Scan for the cell matching the given text and deliver its [x, y] coordinate at center. 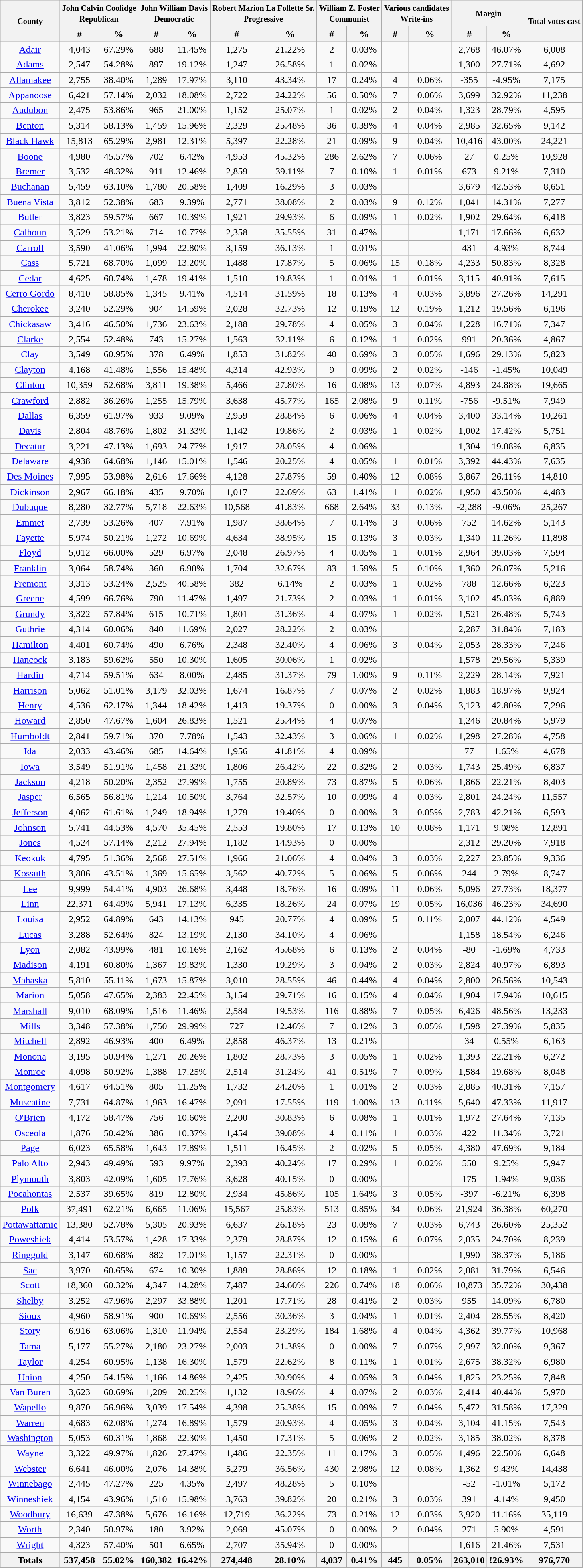
2,859 [237, 171]
6,272 [554, 1056]
1,743 [469, 767]
Franklin [30, 568]
0.87% [364, 782]
286 [332, 156]
21.38% [290, 1346]
Wayne [30, 1453]
2,514 [237, 1072]
45.07% [290, 1530]
674 [156, 1270]
1,497 [237, 599]
2,934 [237, 1194]
19.40% [290, 812]
68.09% [119, 1011]
1,458 [156, 767]
Linn [30, 904]
5,053 [79, 1438]
10,543 [554, 980]
4,218 [79, 782]
274,448 [237, 1560]
5,314 [79, 125]
15.98% [192, 1499]
14.93% [290, 843]
1,987 [237, 522]
1,736 [156, 324]
882 [156, 1255]
3,039 [156, 1407]
18.54% [507, 935]
20.84% [507, 721]
3,392 [469, 461]
382 [237, 583]
1,904 [469, 995]
29.20% [507, 843]
5,751 [554, 431]
6,641 [79, 1469]
2,048 [237, 553]
7,135 [554, 1117]
53.26% [119, 522]
10,873 [469, 1285]
1,212 [469, 309]
3,179 [156, 690]
4,795 [79, 858]
0.17% [364, 1453]
47.38% [119, 1514]
18.97% [507, 690]
5,305 [156, 1224]
3,763 [237, 1499]
6,780 [554, 1301]
Scott [30, 1285]
29.64% [507, 217]
O'Brien [30, 1117]
26.56% [507, 980]
Cherokee [30, 309]
20.77% [290, 919]
-2,288 [469, 507]
Harrison [30, 690]
Muscatine [30, 1102]
5,096 [469, 888]
5,974 [79, 538]
59.51% [119, 675]
46 [332, 980]
39.82% [290, 1499]
63.06% [119, 1331]
Audubon [30, 110]
Poweshiek [30, 1240]
17.87% [290, 263]
6,246 [554, 935]
407 [156, 522]
4,953 [237, 156]
5,835 [554, 1026]
19.29% [290, 965]
13.20% [192, 263]
2,675 [469, 1362]
18.96% [290, 1392]
15.48% [192, 370]
17.25% [192, 1072]
32.92% [507, 95]
10.39% [192, 217]
31.36% [290, 614]
42.21% [507, 812]
2,091 [237, 1102]
3,803 [79, 1178]
3,679 [469, 186]
19 [395, 904]
Decatur [30, 446]
2,076 [156, 1469]
40.15% [290, 1178]
1,616 [469, 1545]
26.60% [507, 1224]
Humboldt [30, 736]
4,380 [469, 1148]
4,483 [554, 492]
9.08% [507, 827]
46.07% [507, 49]
2,188 [237, 324]
0.24% [364, 80]
2,352 [156, 782]
360 [156, 568]
7.91% [192, 522]
64.49% [119, 904]
11.25% [192, 1087]
Palo Alto [30, 1163]
45.32% [290, 156]
31.58% [507, 1407]
615 [156, 614]
9.97% [192, 1163]
2,414 [469, 1392]
23.27% [192, 1346]
17.54% [192, 1407]
19.41% [192, 278]
840 [156, 629]
Jones [30, 843]
1,017 [237, 492]
43.51% [119, 873]
1,272 [156, 538]
5,177 [79, 1346]
40.91% [507, 278]
56.81% [119, 797]
5,743 [554, 614]
529 [156, 553]
1,228 [469, 324]
9,999 [79, 888]
4,570 [156, 827]
27.51% [192, 858]
7,277 [554, 202]
52.64% [119, 935]
15.27% [192, 339]
41.15% [507, 1423]
25,352 [554, 1224]
7,175 [554, 80]
32.73% [290, 309]
4,938 [79, 461]
Plymouth [30, 1178]
1,002 [469, 431]
Monroe [30, 1072]
31.24% [290, 1072]
4,678 [554, 751]
32.11% [290, 339]
21.22% [290, 49]
65.58% [119, 1148]
1,704 [237, 568]
2,212 [156, 843]
3,590 [79, 248]
1,902 [469, 217]
6,008 [554, 49]
18,360 [79, 1285]
2,475 [79, 110]
165 [332, 400]
5,947 [554, 1163]
Clay [30, 354]
1,478 [156, 278]
9,924 [554, 690]
17.76% [192, 1178]
3,064 [79, 568]
714 [156, 233]
7,635 [554, 461]
1,486 [237, 1453]
5,186 [554, 1255]
391 [469, 1499]
1,344 [156, 706]
9.09% [192, 415]
-6.21% [507, 1194]
9.41% [192, 293]
3,812 [79, 202]
Webster [30, 1469]
64.87% [119, 1102]
3,764 [237, 797]
33 [395, 507]
2,383 [156, 995]
7,949 [554, 400]
1.68% [364, 1331]
31.33% [192, 431]
2,003 [237, 1346]
28 [332, 1301]
11.46% [192, 1011]
-1.45% [507, 370]
2,007 [469, 919]
41.06% [119, 248]
Various candidatesWrite-ins [416, 14]
32.43% [290, 736]
51.36% [119, 858]
37,491 [79, 1209]
2,952 [79, 919]
13,380 [79, 1224]
2,329 [237, 125]
6,916 [79, 1331]
0.29% [364, 1163]
43.46% [119, 751]
8,328 [554, 263]
1,279 [237, 812]
35.94% [290, 1545]
9,010 [79, 1011]
4,733 [554, 950]
-146 [469, 370]
0.74% [364, 1285]
1,866 [469, 782]
43.99% [119, 950]
30.83% [290, 1117]
28.14% [507, 675]
53.86% [119, 110]
9,870 [79, 1407]
1,496 [469, 1453]
15.87% [192, 980]
47.69% [507, 1148]
24 [332, 904]
17.31% [290, 1438]
965 [156, 110]
991 [469, 339]
2,964 [469, 553]
Benton [30, 125]
Jasper [30, 797]
23.29% [290, 1331]
43.34% [290, 80]
537,458 [79, 1560]
60.32% [119, 1285]
7,615 [554, 278]
2,033 [79, 751]
6.90% [192, 568]
64.68% [119, 461]
Woodbury [30, 1514]
1,546 [237, 461]
2,162 [237, 950]
62.21% [119, 1209]
Dallas [30, 415]
58.91% [119, 1316]
17.97% [192, 80]
20.58% [192, 186]
5,810 [79, 980]
6.65% [192, 1545]
0.32% [364, 767]
116 [332, 1011]
4.93% [507, 248]
48.56% [507, 1011]
2,229 [469, 675]
26.11% [507, 477]
8,420 [554, 1316]
19.53% [290, 1011]
38.64% [290, 522]
2,768 [469, 49]
58.13% [119, 125]
36 [332, 125]
16.89% [192, 1423]
38.40% [119, 80]
21 [332, 141]
Clinton [30, 385]
29.71% [290, 995]
27.71% [507, 65]
10.77% [192, 233]
31.82% [290, 354]
2,425 [237, 1377]
Sac [30, 1270]
2.62% [364, 156]
2,553 [237, 827]
6.97% [192, 553]
10,968 [554, 1331]
11.34% [507, 1133]
60.68% [119, 1255]
513 [332, 1209]
0.44% [364, 980]
60,270 [554, 1209]
Greene [30, 599]
2,997 [469, 1346]
66.00% [119, 553]
26.07% [507, 568]
58.85% [119, 293]
Montgomery [30, 1087]
-9.51% [507, 400]
6,196 [554, 309]
643 [156, 919]
Grundy [30, 614]
15.65% [192, 873]
41 [332, 1072]
12.31% [192, 141]
4,617 [79, 1087]
9.25% [507, 1163]
911 [156, 171]
30.90% [290, 1377]
41.83% [290, 507]
Bremer [30, 171]
41.48% [119, 370]
6,593 [554, 812]
!26.93% [507, 1560]
25.07% [290, 110]
47.27% [119, 1484]
727 [237, 1026]
688 [156, 49]
12.66% [507, 583]
Cass [30, 263]
2,312 [469, 843]
46.93% [119, 1041]
55.27% [119, 1346]
2,804 [79, 431]
2,967 [79, 492]
William Z. FosterCommunist [349, 14]
1,801 [237, 614]
3,115 [469, 278]
44.12% [507, 919]
2,028 [237, 309]
7,921 [554, 675]
26.48% [507, 614]
2,771 [237, 202]
60.31% [119, 1438]
Winnebago [30, 1484]
5,062 [79, 690]
Tama [30, 1346]
44.53% [119, 827]
431 [469, 248]
1,876 [79, 1133]
7,848 [554, 1377]
32.67% [290, 568]
Dubuque [30, 507]
24.60% [290, 1285]
27.87% [290, 477]
2,755 [79, 80]
29.99% [192, 1026]
9,450 [554, 1499]
32.57% [290, 797]
14.31% [507, 202]
Emmet [30, 522]
6,223 [554, 583]
53.57% [119, 1240]
Delaware [30, 461]
48.76% [119, 431]
1,330 [237, 965]
824 [156, 935]
3,823 [79, 217]
-355 [469, 80]
15,813 [79, 141]
26.42% [290, 767]
1,300 [469, 65]
24.70% [507, 1240]
28.86% [290, 1270]
6,637 [237, 1224]
22.50% [507, 1453]
22.28% [290, 141]
9.43% [507, 1469]
3,159 [237, 248]
1,673 [156, 980]
3,867 [469, 477]
14,810 [554, 477]
1,271 [156, 1056]
Calhoun [30, 233]
Ida [30, 751]
49.97% [119, 1453]
3,400 [469, 415]
35,119 [554, 1514]
6,889 [554, 599]
50.20% [119, 782]
1,275 [237, 49]
Winneshiek [30, 1499]
48.28% [290, 1484]
4,714 [79, 675]
3,221 [79, 446]
16.47% [192, 1102]
4,168 [79, 370]
3,532 [79, 171]
36.22% [290, 1514]
1,693 [156, 446]
0.85% [364, 1209]
1,255 [156, 400]
7,731 [79, 1102]
4.14% [507, 1499]
66.76% [119, 599]
1,369 [156, 873]
16.29% [290, 186]
57.40% [119, 1545]
752 [469, 522]
17,329 [554, 1407]
4,634 [237, 538]
40 [332, 354]
Worth [30, 1530]
4.35% [192, 1484]
4,414 [79, 1240]
10.71% [192, 614]
65.29% [119, 141]
1,604 [156, 721]
6,893 [554, 965]
4,591 [554, 1530]
9.39% [192, 202]
Sioux [30, 1316]
61.61% [119, 812]
1,413 [237, 706]
47.13% [119, 446]
702 [156, 156]
1,990 [469, 1255]
14.13% [192, 919]
2,082 [79, 950]
-1.01% [507, 1484]
11,917 [554, 1102]
2.64% [364, 507]
3,811 [156, 385]
4,154 [79, 1499]
27.64% [507, 1117]
32.65% [507, 125]
6,335 [237, 904]
59.57% [119, 217]
6,743 [469, 1224]
19.86% [290, 431]
Pottawattamie [30, 1224]
Clarke [30, 339]
38.08% [290, 202]
4,960 [79, 1316]
Polk [30, 1209]
1,142 [237, 431]
52.29% [119, 309]
4,903 [156, 888]
27.73% [507, 888]
1,298 [469, 736]
25,267 [554, 507]
1,099 [156, 263]
5,466 [237, 385]
51.91% [119, 767]
11.69% [192, 629]
3,252 [79, 1301]
2,227 [469, 858]
2,556 [237, 1316]
6,632 [554, 233]
-397 [469, 1194]
Van Buren [30, 1392]
3,623 [79, 1392]
17.42% [507, 431]
Allamakee [30, 80]
28.10% [290, 1560]
40.72% [290, 873]
11.26% [507, 538]
2,393 [237, 1163]
39.11% [290, 171]
19,665 [554, 385]
-80 [469, 950]
5,459 [79, 186]
1,249 [156, 812]
8,403 [554, 782]
14.28% [192, 1285]
5,718 [156, 507]
7,995 [79, 477]
1,360 [469, 568]
8,239 [554, 1240]
Warren [30, 1423]
27.99% [192, 782]
0.14% [364, 522]
7,347 [554, 324]
0.39% [364, 125]
1,323 [469, 110]
Fremont [30, 583]
57.84% [119, 614]
33.88% [192, 1301]
Des Moines [30, 477]
593 [156, 1163]
28.73% [290, 1056]
2,858 [237, 1041]
683 [156, 202]
6,359 [79, 415]
0.40% [364, 477]
1,459 [156, 125]
15,567 [237, 1209]
Buena Vista [30, 202]
Black Hawk [30, 141]
46.00% [119, 1469]
2,943 [79, 1163]
29.13% [507, 354]
673 [469, 171]
1,889 [237, 1270]
11.47% [192, 599]
24.22% [290, 95]
5,941 [156, 904]
Totals [30, 1560]
39.08% [290, 1133]
Taylor [30, 1362]
4,683 [79, 1423]
9,184 [554, 1148]
Howard [30, 721]
1,883 [469, 690]
35.55% [290, 233]
16.87% [290, 690]
33.14% [507, 415]
1,214 [156, 797]
43.96% [119, 1499]
50.83% [507, 263]
668 [332, 507]
2,081 [469, 1270]
1,138 [156, 1362]
2,485 [237, 675]
19.38% [192, 385]
1,750 [156, 1026]
5,741 [79, 827]
6,837 [554, 767]
6,023 [79, 1148]
11,898 [554, 538]
7,296 [554, 706]
39.03% [507, 553]
5,143 [554, 522]
Fayette [30, 538]
50.97% [119, 1530]
21.33% [192, 767]
6.76% [192, 644]
25.44% [290, 721]
2,035 [469, 1240]
10,615 [554, 995]
Iowa [30, 767]
14.38% [192, 1469]
52.48% [119, 339]
13,233 [554, 1011]
1,563 [237, 339]
3,195 [79, 1056]
34,690 [554, 904]
17.01% [192, 1255]
16.71% [507, 324]
Crawford [30, 400]
4,401 [79, 644]
62.17% [119, 706]
6,980 [554, 1362]
2,537 [79, 1194]
7.78% [192, 736]
8,280 [79, 507]
685 [156, 751]
19.80% [290, 827]
Page [30, 1148]
4,172 [79, 1117]
3,638 [237, 400]
5,012 [79, 553]
12,719 [237, 1514]
Lyon [30, 950]
2,882 [79, 400]
54.15% [119, 1377]
180 [156, 1530]
40.44% [507, 1392]
40.97% [507, 965]
30.36% [290, 1316]
18.42% [192, 706]
67.29% [119, 49]
1,182 [237, 843]
Cedar [30, 278]
Johnson [30, 827]
23.25% [507, 1377]
25.48% [290, 125]
4,254 [79, 1362]
Hancock [30, 660]
25.83% [290, 1209]
26.97% [290, 553]
83 [332, 568]
50.92% [119, 1072]
21.00% [192, 110]
10,359 [79, 385]
4,980 [79, 156]
378 [156, 354]
38.02% [507, 1438]
-9.06% [507, 507]
23.85% [507, 858]
3,110 [237, 80]
66.18% [119, 492]
1,643 [156, 1148]
14,291 [554, 293]
5,823 [554, 354]
1,158 [469, 935]
22 [332, 767]
4,362 [469, 1331]
31.59% [290, 293]
5,397 [237, 141]
29.78% [290, 324]
4,062 [79, 812]
1,274 [156, 1423]
15.96% [192, 125]
105 [332, 1194]
Wright [30, 1545]
64.89% [119, 919]
0.88% [364, 1011]
1,393 [469, 1056]
43.50% [507, 492]
1,289 [156, 80]
57.38% [119, 1026]
60.06% [119, 629]
1,304 [469, 446]
8 [332, 1362]
17.55% [290, 1102]
45.77% [290, 400]
Mahaska [30, 980]
Jefferson [30, 812]
1,428 [156, 1240]
11.06% [192, 1209]
5,721 [79, 263]
16,036 [469, 904]
3,183 [79, 660]
9,036 [554, 1178]
3,123 [469, 706]
4,524 [79, 843]
933 [156, 415]
1,755 [237, 782]
743 [156, 339]
1,826 [156, 1453]
50.42% [119, 1133]
490 [156, 644]
2,053 [469, 644]
36.56% [290, 1469]
26.68% [192, 888]
11.94% [192, 1331]
25.49% [507, 767]
1,166 [156, 1377]
4,191 [79, 965]
6,421 [79, 95]
2,069 [237, 1530]
2,348 [237, 644]
50.94% [119, 1056]
Appanoose [30, 95]
42.93% [290, 370]
1,488 [237, 263]
1,584 [469, 1072]
42.53% [507, 186]
3,529 [79, 233]
22.45% [192, 995]
667 [156, 217]
Cerro Gordo [30, 293]
1,146 [156, 461]
47.33% [507, 1102]
6,546 [554, 1270]
24.20% [290, 1087]
2,497 [237, 1484]
3,313 [79, 583]
52.38% [119, 202]
31.37% [290, 675]
0.47% [364, 233]
47.96% [119, 1301]
45.68% [290, 950]
24.24% [507, 797]
244 [469, 873]
29.93% [290, 217]
32.00% [507, 1346]
2,981 [156, 141]
3,806 [79, 873]
4,536 [79, 706]
55.11% [119, 980]
60.80% [119, 965]
22.35% [290, 1453]
39.77% [507, 1331]
1,732 [237, 1087]
22.62% [290, 1362]
1,825 [469, 1377]
53.98% [119, 477]
2,850 [79, 721]
19.68% [507, 1072]
10.60% [192, 1117]
46.37% [290, 1041]
47.65% [119, 995]
32.03% [192, 690]
1,409 [237, 186]
Floyd [30, 553]
2,824 [469, 965]
2,616 [156, 477]
14.59% [192, 309]
5,172 [554, 1484]
1,966 [237, 858]
58.74% [119, 568]
10,261 [554, 415]
4,758 [554, 736]
13.19% [192, 935]
41.81% [290, 751]
3,628 [237, 1178]
Kossuth [30, 873]
26.58% [290, 65]
3,348 [79, 1026]
3,185 [469, 1438]
30.06% [290, 660]
160,382 [156, 1560]
5,058 [79, 995]
64.51% [119, 1087]
28.79% [507, 110]
20.26% [192, 1056]
1,780 [156, 186]
445 [395, 1560]
Guthrie [30, 629]
1,917 [237, 446]
2,985 [469, 125]
1,994 [156, 248]
3,288 [79, 935]
4,347 [156, 1285]
6,418 [554, 217]
Hamilton [30, 644]
1,696 [469, 354]
46.23% [507, 904]
22.80% [192, 248]
24,221 [554, 141]
1,247 [237, 65]
Marion [30, 995]
5,216 [554, 568]
59.62% [119, 660]
28.87% [290, 1240]
900 [156, 1316]
1,450 [237, 1438]
3,448 [237, 888]
Lee [30, 888]
4,233 [469, 263]
1,362 [469, 1469]
5,970 [554, 1392]
4,098 [79, 1072]
7,246 [554, 644]
263,010 [469, 1560]
5,640 [469, 1102]
11,238 [554, 95]
22.31% [290, 1255]
19.08% [507, 446]
6,665 [156, 1209]
Washington [30, 1438]
Union [30, 1377]
1.59% [364, 568]
3,699 [469, 95]
7,157 [554, 1087]
2,200 [237, 1117]
35.45% [192, 827]
46.50% [119, 324]
2.79% [507, 873]
5,472 [469, 1407]
5.90% [507, 1530]
21.46% [507, 1545]
15.79% [192, 400]
Wapello [30, 1407]
6,565 [79, 797]
3,920 [469, 1514]
2,297 [156, 1301]
5,279 [237, 1469]
897 [156, 65]
2,584 [237, 1011]
4,867 [554, 339]
2.98% [364, 1469]
9,367 [554, 1346]
Chickasaw [30, 324]
7,543 [554, 1423]
2,783 [469, 812]
28.84% [290, 415]
1,340 [469, 538]
2,722 [237, 95]
1,950 [469, 492]
4,549 [554, 919]
Mills [30, 1026]
2,130 [237, 935]
Madison [30, 965]
27.94% [192, 843]
1,853 [237, 354]
4,250 [79, 1377]
1,868 [156, 1438]
1,454 [237, 1133]
20.89% [290, 782]
0.51% [364, 1072]
1.94% [507, 1178]
11,557 [554, 797]
23.63% [192, 324]
481 [156, 950]
14.64% [192, 751]
4,625 [79, 278]
49.49% [119, 1163]
819 [156, 1194]
3,970 [79, 1270]
8,747 [554, 873]
53.24% [119, 583]
Butler [30, 217]
61.97% [119, 415]
1,132 [237, 1392]
36.38% [507, 1209]
4,514 [237, 293]
14.86% [192, 1377]
370 [156, 736]
790 [156, 599]
9,142 [554, 125]
28.22% [290, 629]
2,358 [237, 233]
7,918 [554, 843]
3,102 [469, 599]
19.37% [290, 706]
2,892 [79, 1041]
30,438 [554, 1285]
3,154 [237, 995]
0.69% [364, 354]
27.26% [507, 293]
634 [156, 675]
52.78% [119, 1224]
53.21% [119, 233]
3,104 [469, 1423]
1,543 [237, 736]
6.42% [192, 156]
271 [469, 1530]
47.67% [119, 721]
54.28% [119, 65]
1,956 [237, 751]
904 [156, 309]
1.41% [364, 492]
51.01% [119, 690]
976,770 [554, 1560]
4,043 [79, 49]
68.70% [119, 263]
79 [332, 675]
27.39% [507, 1026]
1,246 [469, 721]
955 [469, 1301]
Robert Marion La Follette Sr.Progressive [263, 14]
9,336 [554, 858]
26.18% [290, 1224]
2,379 [237, 1240]
6.14% [290, 583]
60.65% [119, 1270]
5,339 [554, 660]
11.45% [192, 49]
10.50% [192, 797]
119 [332, 1102]
1.65% [507, 751]
2,445 [79, 1484]
27.80% [290, 385]
3,010 [237, 980]
2,885 [469, 1087]
11.16% [507, 1514]
7,487 [237, 1285]
7,183 [554, 629]
43.00% [507, 141]
10,416 [469, 141]
12,891 [554, 827]
42.80% [507, 706]
31 [332, 233]
3,721 [554, 1133]
2.08% [364, 400]
40.31% [507, 1087]
788 [469, 583]
3,896 [469, 293]
Pocahontas [30, 1194]
0.25% [507, 156]
15.01% [192, 461]
27.28% [507, 736]
1,972 [469, 1117]
35.72% [507, 1285]
2,841 [79, 736]
6,426 [469, 1011]
28.33% [507, 644]
21.73% [290, 599]
501 [156, 1545]
3,147 [79, 1255]
18.94% [192, 812]
22.69% [290, 492]
3.92% [192, 1530]
38.37% [507, 1255]
-4.95% [507, 80]
45.57% [119, 156]
24.77% [192, 446]
945 [237, 919]
58.47% [119, 1117]
20 [332, 1499]
14.62% [507, 522]
Mitchell [30, 1041]
Davis [30, 431]
Hardin [30, 675]
400 [156, 1041]
2,032 [156, 95]
38.32% [507, 1362]
2,739 [79, 522]
60.69% [119, 1392]
4,398 [237, 1407]
422 [469, 1133]
4,893 [469, 385]
3,240 [79, 309]
9.70% [192, 492]
1,310 [156, 1331]
226 [332, 1285]
1,556 [156, 370]
Jackson [30, 782]
36.26% [119, 400]
386 [156, 1133]
6,835 [554, 446]
Marshall [30, 1011]
Shelby [30, 1301]
7,594 [554, 553]
18.76% [290, 888]
6,398 [554, 1194]
Monona [30, 1056]
8,651 [554, 186]
0.55% [507, 1041]
7,310 [554, 171]
Adams [30, 65]
55.02% [119, 1560]
31.84% [507, 629]
Lucas [30, 935]
16.16% [192, 1514]
31.79% [507, 1270]
1,511 [237, 1148]
44.43% [507, 461]
39.65% [119, 1194]
-52 [469, 1484]
1.64% [364, 1194]
1,598 [469, 1026]
22,371 [79, 904]
4,323 [79, 1545]
10.16% [192, 950]
10,928 [554, 156]
17.71% [290, 1301]
-756 [469, 400]
1,806 [237, 767]
28.05% [290, 446]
2,180 [156, 1346]
2,027 [237, 629]
Ringgold [30, 1255]
16.45% [290, 1148]
56 [332, 95]
175 [469, 1178]
29.56% [507, 660]
1,674 [237, 690]
62.08% [119, 1423]
16.42% [192, 1560]
2,959 [237, 415]
23 [332, 1224]
32.40% [290, 644]
Buchanan [30, 186]
Osceola [30, 1133]
John William DavisDemocratic [174, 14]
1,201 [237, 1301]
184 [332, 1331]
4,692 [554, 65]
25.38% [290, 1407]
40.24% [290, 1163]
1,157 [237, 1255]
21.06% [290, 858]
3,416 [79, 324]
24.88% [507, 385]
17.13% [192, 904]
225 [156, 1484]
14,438 [554, 1469]
27 [469, 156]
3,562 [237, 873]
10,568 [237, 507]
8.00% [192, 675]
1,963 [156, 1102]
2,800 [469, 980]
4,595 [554, 110]
6,163 [554, 1041]
26.83% [192, 721]
2,707 [237, 1545]
4,599 [79, 599]
22.30% [192, 1438]
Boone [30, 156]
63.10% [119, 186]
10.37% [192, 1133]
27.47% [192, 1453]
77 [469, 751]
1,345 [156, 293]
2,525 [156, 583]
John Calvin CoolidgeRepublican [99, 14]
63 [332, 492]
2,568 [156, 858]
Clayton [30, 370]
0.50% [364, 95]
-1.69% [507, 950]
1,516 [156, 1011]
56.96% [119, 1407]
16,639 [79, 1514]
17.94% [507, 995]
1,209 [156, 1392]
8,378 [554, 1438]
County [30, 21]
Story [30, 1331]
805 [156, 1087]
34.10% [290, 935]
2,340 [79, 1530]
9.21% [507, 171]
59 [332, 477]
8,048 [554, 1072]
14.09% [507, 1301]
19.12% [192, 65]
22.63% [192, 507]
50.21% [119, 538]
19.56% [507, 309]
Carroll [30, 248]
1,041 [469, 202]
45.03% [507, 599]
Total votes cast [554, 21]
20.36% [507, 339]
2,404 [469, 1316]
36.13% [290, 248]
32.77% [119, 507]
1,367 [156, 965]
12.80% [192, 1194]
17.89% [192, 1148]
10,049 [554, 370]
45.86% [290, 1194]
Margin [488, 14]
7,531 [554, 1545]
6,648 [554, 1453]
48.32% [119, 171]
40.58% [192, 583]
4,037 [332, 1560]
59.71% [119, 736]
2,287 [469, 629]
18.26% [290, 904]
5,676 [156, 1514]
Dickinson [30, 492]
430 [332, 1469]
16.30% [192, 1362]
4,128 [237, 477]
17.33% [192, 1240]
Henry [30, 706]
435 [156, 492]
Adair [30, 49]
52.68% [119, 385]
756 [156, 1117]
5,979 [554, 721]
8,410 [79, 293]
8,744 [554, 248]
54.41% [119, 888]
21,924 [469, 1209]
18.08% [192, 95]
1,152 [237, 110]
Keokuk [30, 858]
42.09% [119, 1178]
2,801 [469, 797]
Louisa [30, 919]
1,578 [469, 660]
38.95% [290, 538]
1,388 [156, 1072]
2,547 [79, 65]
1,921 [237, 217]
18,377 [554, 888]
